Provide the [x, y] coordinate of the cell's center where the given text is located.  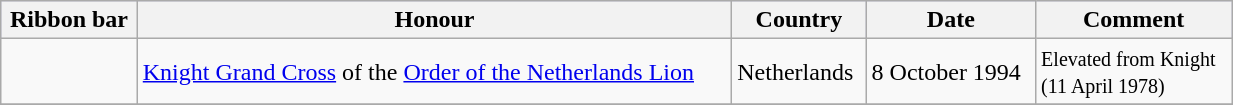
Country [799, 20]
Ribbon bar [69, 20]
Comment [1134, 20]
8 October 1994 [951, 72]
Honour [434, 20]
Elevated from Knight (11 April 1978) [1134, 72]
Knight Grand Cross of the Order of the Netherlands Lion [434, 72]
Date [951, 20]
Netherlands [799, 72]
